Capture the cell that displays the provided text and extract its (X, Y) central coordinate. 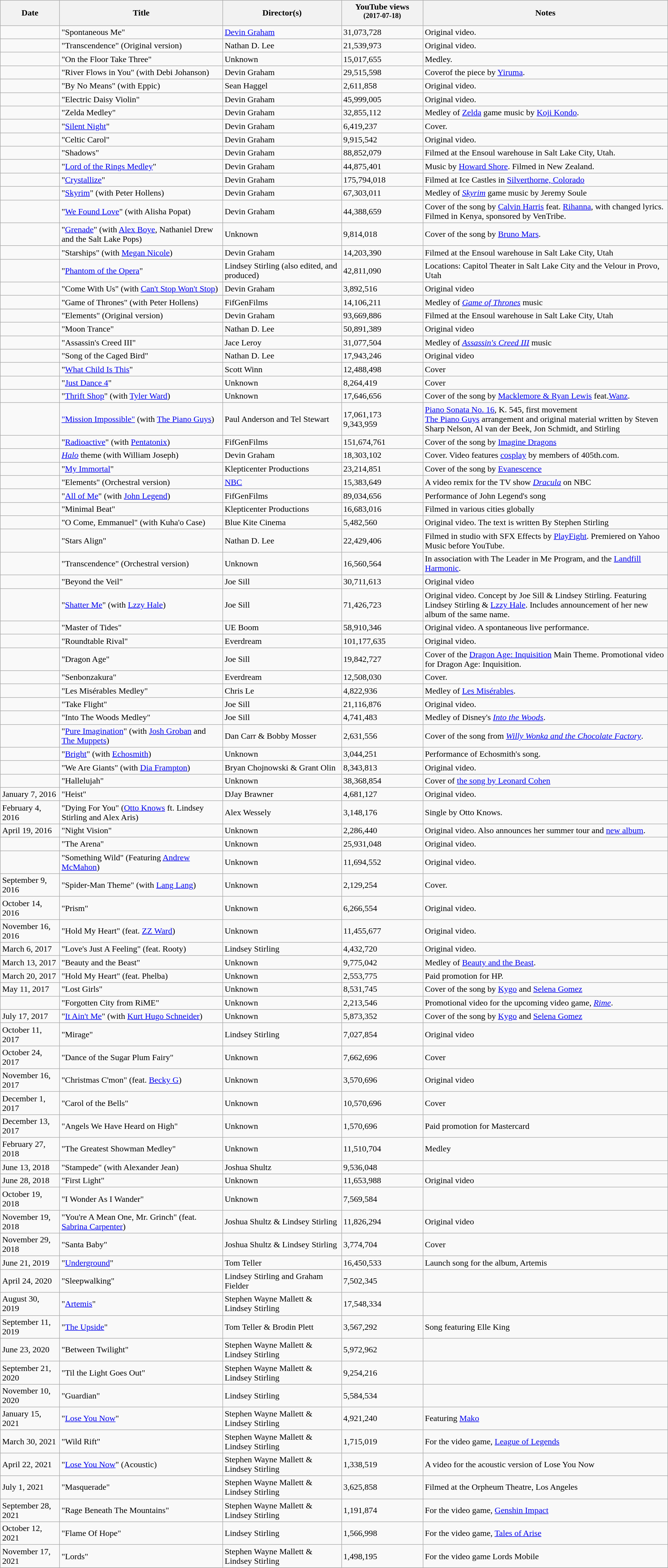
Sean Haggel (282, 86)
"The Greatest Showman Medley" (141, 1149)
11,510,704 (382, 1149)
4,432,720 (382, 949)
"Lose You Now" (Acoustic) (141, 1464)
For the video game Lords Mobile (545, 1556)
3,148,176 (382, 812)
2,213,546 (382, 1003)
Cover of the Dragon Age: Inquisition Main Theme. Promotional video for Dragon Age: Inquisition. (545, 659)
January 7, 2016 (30, 794)
For the video game, League of Legends (545, 1441)
14,106,211 (382, 302)
"Phantom of the Opera" (141, 271)
"Forgotten City from RiME" (141, 1003)
November 16, 2016 (30, 931)
44,388,659 (382, 211)
"Carol of the Bells" (141, 1103)
16,450,533 (382, 1263)
2,611,858 (382, 86)
Medley of Game of Thrones music (545, 302)
8,264,419 (382, 383)
"Artemis" (141, 1304)
2,286,440 (382, 830)
February 4, 2016 (30, 812)
Medley of Disney's Into the Woods. (545, 718)
Halo theme (with William Joseph) (141, 455)
Alex Wessely (282, 812)
151,674,761 (382, 442)
"Hold My Heart" (feat. Phelba) (141, 976)
August 30, 2019 (30, 1304)
9,775,042 (382, 963)
October 11, 2017 (30, 1034)
1,715,019 (382, 1441)
"Stars Align" (141, 541)
Joshua Shultz (282, 1167)
May 11, 2017 (30, 989)
January 15, 2021 (30, 1418)
A video for the acoustic version of Lose You Now (545, 1464)
April 22, 2021 (30, 1464)
Paul Anderson and Tel Stewart (282, 419)
"Song of the Caged Bird" (141, 356)
"Santa Baby" (141, 1245)
9,254,216 (382, 1372)
"Beauty and the Beast" (141, 963)
44,875,401 (382, 166)
Lindsey Stirling (also edited, and produced) (282, 271)
7,569,584 (382, 1199)
Filmed in studio with SFX Effects by PlayFight. Premiered on Yahoo Music before YouTube. (545, 541)
6,419,237 (382, 126)
15,383,649 (382, 482)
21,116,876 (382, 704)
"Les Misérables Medley" (141, 691)
"Thrift Shop" (with Tyler Ward) (141, 396)
19,842,727 (382, 659)
March 30, 2021 (30, 1441)
"Game of Thrones" (with Peter Hollens) (141, 302)
"Heist" (141, 794)
Dan Carr & Bobby Mosser (282, 736)
"Transcendence" (Orchestral version) (141, 563)
Bryan Chojnowski & Grant Olin (282, 767)
"Senbonzakura" (141, 677)
3,625,858 (382, 1487)
23,214,851 (382, 469)
"All of Me" (with John Legend) (141, 496)
Cover of the song by Evanescence (545, 469)
4,681,127 (382, 794)
"Skyrim" (with Peter Hollens) (141, 193)
11,455,677 (382, 931)
2,129,254 (382, 885)
DJay Brawner (282, 794)
58,910,346 (382, 628)
"We Found Love" (with Alisha Popat) (141, 211)
November 29, 2018 (30, 1245)
"Just Dance 4" (141, 383)
"Spider-Man Theme" (with Lang Lang) (141, 885)
"Come With Us" (with Can't Stop Won't Stop) (141, 289)
"Elements" (Orchestral version) (141, 482)
5,584,534 (382, 1396)
Cover of the song by Leonard Cohen (545, 781)
5,482,560 (382, 522)
Performance of John Legend's song (545, 496)
"Stampede" (with Alexander Jean) (141, 1167)
Performance of Echosmith's song. (545, 754)
UE Boom (282, 628)
"Elements" (Original version) (141, 315)
8,343,813 (382, 767)
9,814,018 (382, 234)
"Mission Impossible" (with The Piano Guys) (141, 419)
"Prism" (141, 908)
101,177,635 (382, 641)
Promotional video for the upcoming video game, Rime. (545, 1003)
Original video. The text is written By Stephen Stirling (545, 522)
Cover. Video features cosplay by members of 405th.com. (545, 455)
"Bright" (with Echosmith) (141, 754)
12,488,498 (382, 369)
Music by Howard Shore. Filmed in New Zealand. (545, 166)
Paid promotion for Mastercard (545, 1126)
16,683,016 (382, 509)
"My Immortal" (141, 469)
"By No Means" (with Eppic) (141, 86)
"Love's Just A Feeling" (feat. Rooty) (141, 949)
31,077,504 (382, 343)
Blue Kite Cinema (282, 522)
4,921,240 (382, 1418)
45,999,005 (382, 99)
November 17, 2021 (30, 1556)
Tom Teller (282, 1263)
Paid promotion for HP. (545, 976)
"First Light" (141, 1181)
Director(s) (282, 13)
175,794,018 (382, 180)
"Starships" (with Megan Nicole) (141, 252)
Notes (545, 13)
22,429,406 (382, 541)
"Assassin's Creed III" (141, 343)
30,711,613 (382, 582)
"Pure Imagination" (with Josh Groban and The Muppets) (141, 736)
"Lord of the Rings Medley" (141, 166)
"Something Wild" (Featuring Andrew McMahon) (141, 862)
67,303,011 (382, 193)
3,570,696 (382, 1080)
Medley of Beauty and the Beast. (545, 963)
"Grenade" (with Alex Boye, Nathaniel Drew and the Salt Lake Pops) (141, 234)
"On the Floor Take Three" (141, 59)
Medley of Zelda game music by Koji Kondo. (545, 113)
"Master of Tides" (141, 628)
38,368,854 (382, 781)
Original video. Also announces her summer tour and new album. (545, 830)
"Flame Of Hope" (141, 1533)
Cover of the song by Macklemore & Ryan Lewis feat.Wanz. (545, 396)
2,553,775 (382, 976)
3,044,251 (382, 754)
"Electric Daisy Violin" (141, 99)
March 6, 2017 (30, 949)
18,303,102 (382, 455)
Original video. A spontaneous live performance. (545, 628)
"Take Flight" (141, 704)
October 19, 2018 (30, 1199)
"The Upside" (141, 1327)
"Roundtable Rival" (141, 641)
Cover of the song from Willy Wonka and the Chocolate Factory. (545, 736)
71,426,723 (382, 605)
Jace Leroy (282, 343)
"It Ain't Me" (with Kurt Hugo Schneider) (141, 1016)
July 1, 2021 (30, 1487)
Cover of the song by Calvin Harris feat. Rihanna, with changed lyrics. Filmed in Kenya, sponsored by VenTribe. (545, 211)
In association with The Leader in Me Program, and the Landfill Harmonic. (545, 563)
September 28, 2021 (30, 1511)
Song featuring Elle King (545, 1327)
"Hallelujah" (141, 781)
9,915,542 (382, 140)
3,892,516 (382, 289)
"You're A Mean One, Mr. Grinch" (feat. Sabrina Carpenter) (141, 1222)
1,570,696 (382, 1126)
For the video game, Genshin Impact (545, 1511)
"Shatter Me" (with Lzzy Hale) (141, 605)
88,852,079 (382, 153)
April 19, 2016 (30, 830)
"Lost Girls" (141, 989)
Locations: Capitol Theater in Salt Lake City and the Velour in Provo, Utah (545, 271)
8,531,745 (382, 989)
"River Flows in You" (with Debi Johanson) (141, 72)
1,566,998 (382, 1533)
Filmed at Ice Castles in Silverthorne, Colorado (545, 180)
Filmed at the Ensoul warehouse in Salt Lake City, Utah. (545, 153)
Chris Le (282, 691)
15,017,655 (382, 59)
7,502,345 (382, 1281)
Featuring Mako (545, 1418)
Tom Teller & Brodin Plett (282, 1327)
"Christmas C'mon" (feat. Becky G) (141, 1080)
Launch song for the album, Artemis (545, 1263)
3,774,704 (382, 1245)
September 9, 2016 (30, 885)
"Wild Rift" (141, 1441)
Medley (545, 1149)
"Radioactive" (with Pentatonix) (141, 442)
32,855,112 (382, 113)
11,694,552 (382, 862)
April 24, 2020 (30, 1281)
A video remix for the TV show Dracula on NBC (545, 482)
93,669,886 (382, 315)
17,061,173 9,343,959 (382, 419)
17,548,334 (382, 1304)
NBC (282, 482)
9,536,048 (382, 1167)
"Between Twilight" (141, 1350)
17,646,656 (382, 396)
4,822,936 (382, 691)
"Masquerade" (141, 1487)
October 14, 2016 (30, 908)
"Dance of the Sugar Plum Fairy" (141, 1057)
Medley of Assassin's Creed III music (545, 343)
Medley of Les Misérables. (545, 691)
29,515,598 (382, 72)
"Spontaneous Me" (141, 32)
Coverof the piece by Yiruma. (545, 72)
November 19, 2018 (30, 1222)
1,191,874 (382, 1511)
October 12, 2021 (30, 1533)
10,570,696 (382, 1103)
14,203,390 (382, 252)
"Guardian" (141, 1396)
"Til the Light Goes Out" (141, 1372)
Filmed at the Orpheum Theatre, Los Angeles (545, 1487)
March 20, 2017 (30, 976)
4,741,483 (382, 718)
November 10, 2020 (30, 1396)
November 16, 2017 (30, 1080)
February 27, 2018 (30, 1149)
"Rage Beneath The Mountains" (141, 1511)
42,811,090 (382, 271)
Cover of the song by Bruno Mars. (545, 234)
June 23, 2020 (30, 1350)
12,508,030 (382, 677)
June 21, 2019 (30, 1263)
89,034,656 (382, 496)
"Sleepwalking" (141, 1281)
"Hold My Heart" (feat. ZZ Ward) (141, 931)
17,943,246 (382, 356)
1,498,195 (382, 1556)
11,826,294 (382, 1222)
7,027,854 (382, 1034)
2,631,556 (382, 736)
"Transcendence" (Original version) (141, 45)
"Lords" (141, 1556)
Medley of Skyrim game music by Jeremy Soule (545, 193)
"Celtic Carol" (141, 140)
"We Are Giants" (with Dia Frampton) (141, 767)
"Zelda Medley" (141, 113)
"Underground" (141, 1263)
3,567,292 (382, 1327)
Cover of the song by Imagine Dragons (545, 442)
December 13, 2017 (30, 1126)
11,653,988 (382, 1181)
16,560,564 (382, 563)
6,266,554 (382, 908)
For the video game, Tales of Arise (545, 1533)
31,073,728 (382, 32)
March 13, 2017 (30, 963)
June 28, 2018 (30, 1181)
"Crystallize" (141, 180)
"Angels We Have Heard on High" (141, 1126)
July 17, 2017 (30, 1016)
December 1, 2017 (30, 1103)
"O Come, Emmanuel" (with Kuha'o Case) (141, 522)
Title (141, 13)
"Beyond the Veil" (141, 582)
"Dying For You" (Otto Knows ft. Lindsey Stirling and Alex Aris) (141, 812)
YouTube views (2017-07-18) (382, 13)
June 13, 2018 (30, 1167)
25,931,048 (382, 844)
"I Wonder As I Wander" (141, 1199)
"Silent Night" (141, 126)
"Moon Trance" (141, 329)
October 24, 2017 (30, 1057)
September 11, 2019 (30, 1327)
Medley. (545, 59)
5,972,962 (382, 1350)
"The Arena" (141, 844)
Date (30, 13)
Lindsey Stirling and Graham Fielder (282, 1281)
Filmed in various cities globally (545, 509)
"Lose You Now" (141, 1418)
Single by Otto Knows. (545, 812)
"Night Vision" (141, 830)
"Mirage" (141, 1034)
Scott Winn (282, 369)
"What Child Is This" (141, 369)
7,662,696 (382, 1057)
"Shadows" (141, 153)
21,539,973 (382, 45)
5,873,352 (382, 1016)
"Minimal Beat" (141, 509)
September 21, 2020 (30, 1372)
50,891,389 (382, 329)
1,338,519 (382, 1464)
"Into The Woods Medley" (141, 718)
"Dragon Age" (141, 659)
